Identify which cell holds the provided text, then report its (x, y) central coordinate. 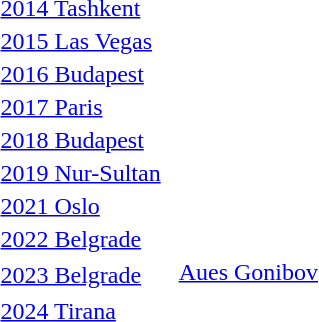
Aues Gonibov (248, 272)
